From the cell containing the given text, extract its center point as [X, Y] coordinate. 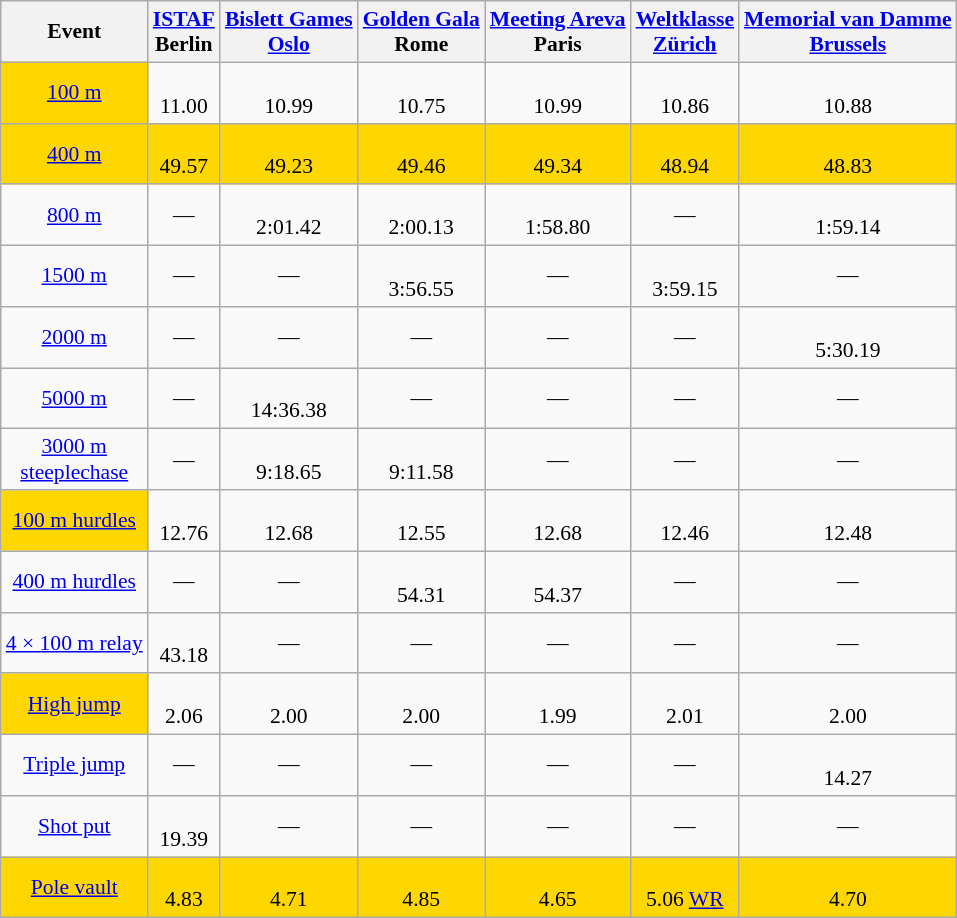
5.06 WR [685, 888]
100 m hurdles [74, 520]
1:59.14 [848, 216]
54.31 [422, 582]
2:01.42 [289, 216]
400 m hurdles [74, 582]
3000 m steeplechase [74, 460]
Triple jump [74, 766]
5000 m [74, 398]
49.34 [558, 154]
14:36.38 [289, 398]
Pole vault [74, 888]
1:58.80 [558, 216]
12.46 [685, 520]
Bislett GamesOslo [289, 32]
Meeting ArevaParis [558, 32]
400 m [74, 154]
5:30.19 [848, 338]
49.57 [184, 154]
4.83 [184, 888]
2.06 [184, 704]
2.01 [685, 704]
Memorial van DammeBrussels [848, 32]
4.70 [848, 888]
11.00 [184, 92]
3:59.15 [685, 276]
12.55 [422, 520]
2000 m [74, 338]
12.48 [848, 520]
100 m [74, 92]
High jump [74, 704]
800 m [74, 216]
14.27 [848, 766]
48.83 [848, 154]
2:00.13 [422, 216]
49.46 [422, 154]
10.86 [685, 92]
9:18.65 [289, 460]
9:11.58 [422, 460]
3:56.55 [422, 276]
43.18 [184, 642]
Event [74, 32]
1.99 [558, 704]
Shot put [74, 826]
49.23 [289, 154]
19.39 [184, 826]
48.94 [685, 154]
12.76 [184, 520]
10.75 [422, 92]
WeltklasseZürich [685, 32]
1500 m [74, 276]
4.85 [422, 888]
54.37 [558, 582]
4 × 100 m relay [74, 642]
ISTAFBerlin [184, 32]
10.88 [848, 92]
4.71 [289, 888]
4.65 [558, 888]
Golden GalaRome [422, 32]
